For the text-containing cell, return its midpoint in [x, y] coordinate format. 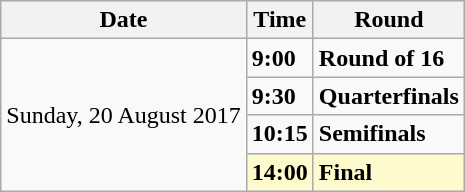
9:30 [280, 96]
Round [388, 20]
Round of 16 [388, 58]
Final [388, 172]
14:00 [280, 172]
Semifinals [388, 134]
Sunday, 20 August 2017 [124, 115]
Time [280, 20]
Date [124, 20]
Quarterfinals [388, 96]
9:00 [280, 58]
10:15 [280, 134]
